Scan for the cell matching the given text and deliver its (x, y) coordinate at center. 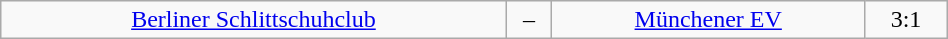
Münchener EV (708, 20)
Berliner Schlittschuhclub (254, 20)
3:1 (906, 20)
– (529, 20)
